Search for the cell housing the specified text and yield its [X, Y] center coordinate. 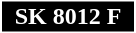
SK 8012 F [68, 17]
